Return the (x, y) coordinate for the center point of the cell that contains the specified text.  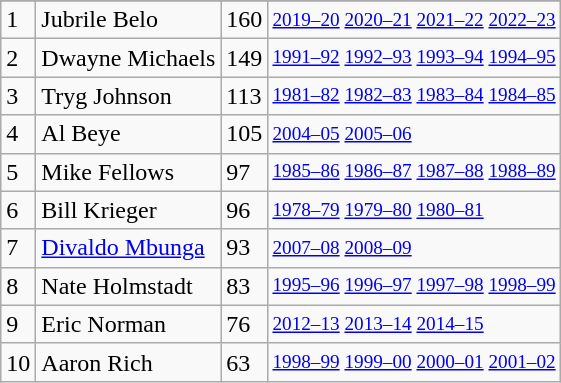
76 (244, 324)
1978–79 1979–80 1980–81 (414, 210)
1998–99 1999–00 2000–01 2001–02 (414, 362)
Mike Fellows (128, 172)
2004–05 2005–06 (414, 134)
2007–08 2008–09 (414, 248)
105 (244, 134)
4 (18, 134)
149 (244, 58)
9 (18, 324)
8 (18, 286)
63 (244, 362)
Aaron Rich (128, 362)
Bill Krieger (128, 210)
93 (244, 248)
1991–92 1992–93 1993–94 1994–95 (414, 58)
1995–96 1996–97 1997–98 1998–99 (414, 286)
Dwayne Michaels (128, 58)
3 (18, 96)
2012–13 2013–14 2014–15 (414, 324)
113 (244, 96)
2 (18, 58)
1 (18, 20)
10 (18, 362)
Eric Norman (128, 324)
5 (18, 172)
83 (244, 286)
Nate Holmstadt (128, 286)
160 (244, 20)
Divaldo Mbunga (128, 248)
1981–82 1982–83 1983–84 1984–85 (414, 96)
6 (18, 210)
Tryg Johnson (128, 96)
2019–20 2020–21 2021–22 2022–23 (414, 20)
96 (244, 210)
7 (18, 248)
97 (244, 172)
Al Beye (128, 134)
Jubrile Belo (128, 20)
1985–86 1986–87 1987–88 1988–89 (414, 172)
